Search for the cell housing the specified text and yield its (X, Y) center coordinate. 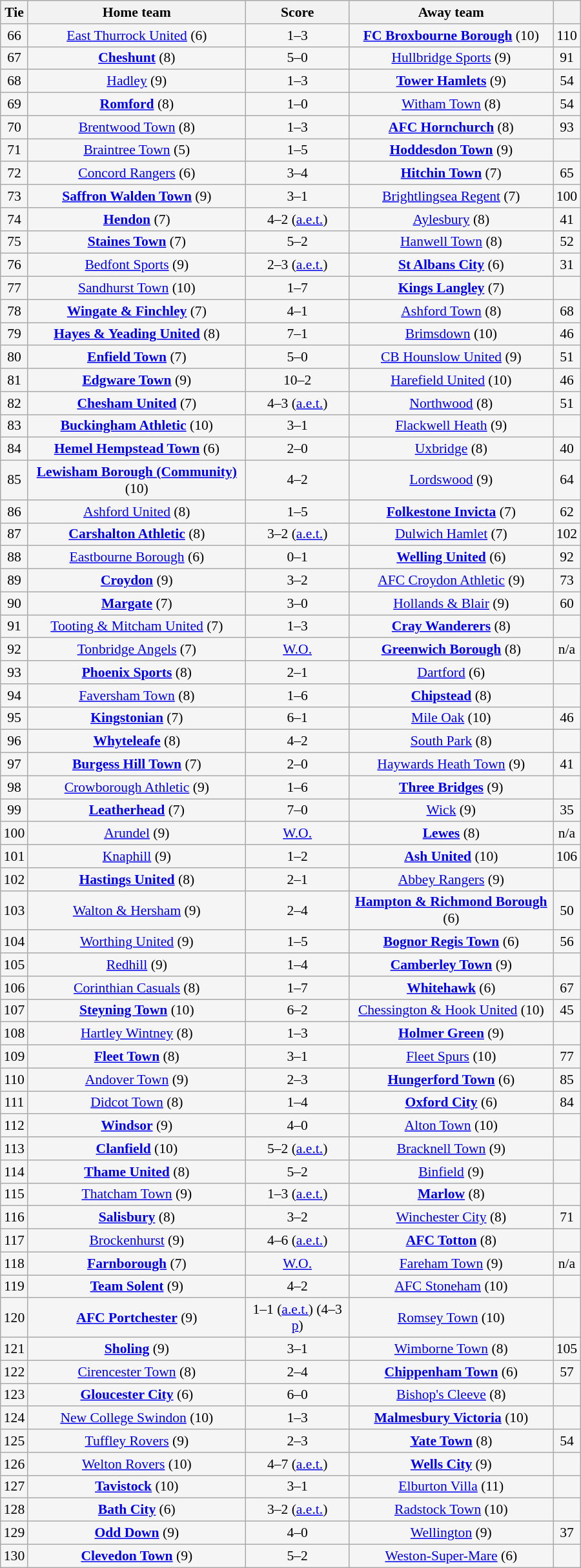
121 (14, 1349)
Witham Town (8) (451, 105)
East Thurrock United (6) (137, 35)
Haywards Heath Town (9) (451, 765)
4–1 (297, 311)
1–0 (297, 105)
Dulwich Hamlet (7) (451, 534)
4–3 (a.e.t.) (297, 403)
Concord Rangers (6) (137, 174)
117 (14, 1241)
Flackwell Heath (9) (451, 426)
Didcot Town (8) (137, 1103)
Tavistock (10) (137, 1487)
Fareham Town (9) (451, 1263)
Cheshunt (8) (137, 58)
109 (14, 1057)
Sandhurst Town (10) (137, 288)
Croydon (9) (137, 581)
Brightlingsea Regent (7) (451, 196)
Hendon (7) (137, 219)
Phoenix Sports (8) (137, 672)
Sholing (9) (137, 1349)
Staines Town (7) (137, 242)
Brentwood Town (8) (137, 127)
Three Bridges (9) (451, 787)
Wingate & Finchley (7) (137, 311)
86 (14, 512)
Bognor Regis Town (6) (451, 942)
101 (14, 856)
Hullbridge Sports (9) (451, 58)
5–2 (a.e.t.) (297, 1149)
118 (14, 1263)
Andover Town (9) (137, 1080)
4–6 (a.e.t.) (297, 1241)
Brockenhurst (9) (137, 1241)
Binfield (9) (451, 1172)
112 (14, 1126)
Salisbury (8) (137, 1218)
Wimborne Town (8) (451, 1349)
Hartley Wintney (8) (137, 1034)
Knaphill (9) (137, 856)
Romford (8) (137, 105)
Lewes (8) (451, 834)
Score (297, 12)
Thame United (8) (137, 1172)
128 (14, 1510)
Malmesbury Victoria (10) (451, 1418)
97 (14, 765)
AFC Stoneham (10) (451, 1287)
120 (14, 1318)
Folkestone Invicta (7) (451, 512)
Redhill (9) (137, 965)
Walton & Hersham (9) (137, 910)
65 (567, 174)
74 (14, 219)
Northwood (8) (451, 403)
87 (14, 534)
98 (14, 787)
1–3 (a.e.t.) (297, 1194)
31 (567, 265)
Chesham United (7) (137, 403)
Fleet Town (8) (137, 1057)
Abbey Rangers (9) (451, 879)
Welling United (6) (451, 558)
Saffron Walden Town (9) (137, 196)
Hadley (9) (137, 81)
Bath City (6) (137, 1510)
Hastings United (8) (137, 879)
Eastbourne Borough (6) (137, 558)
Uxbridge (8) (451, 449)
6–0 (297, 1395)
66 (14, 35)
81 (14, 380)
Aylesbury (8) (451, 219)
Tooting & Mitcham United (7) (137, 627)
Tie (14, 12)
107 (14, 1010)
Cray Wanderers (8) (451, 627)
2–3 (a.e.t.) (297, 265)
3–4 (297, 174)
Yate Town (8) (451, 1441)
96 (14, 741)
113 (14, 1149)
Chessington & Hook United (10) (451, 1010)
123 (14, 1395)
108 (14, 1034)
50 (567, 910)
Bishop's Cleeve (8) (451, 1395)
99 (14, 810)
Clanfield (10) (137, 1149)
St Albans City (6) (451, 265)
Home team (137, 12)
Crowborough Athletic (9) (137, 787)
AFC Croydon Athletic (9) (451, 581)
0–1 (297, 558)
Faversham Town (8) (137, 696)
69 (14, 105)
Alton Town (10) (451, 1126)
62 (567, 512)
AFC Portchester (9) (137, 1318)
111 (14, 1103)
Chipstead (8) (451, 696)
Lordswood (9) (451, 480)
37 (567, 1533)
Romsey Town (10) (451, 1318)
Ashford Town (8) (451, 311)
1–1 (a.e.t.) (4–3 p) (297, 1318)
70 (14, 127)
6–1 (297, 718)
127 (14, 1487)
Bedfont Sports (9) (137, 265)
82 (14, 403)
4–2 (a.e.t.) (297, 219)
80 (14, 357)
88 (14, 558)
57 (567, 1372)
79 (14, 334)
Team Solent (9) (137, 1287)
56 (567, 942)
83 (14, 426)
Wells City (9) (451, 1464)
Thatcham Town (9) (137, 1194)
89 (14, 581)
New College Swindon (10) (137, 1418)
Cirencester Town (8) (137, 1372)
35 (567, 810)
103 (14, 910)
AFC Hornchurch (8) (451, 127)
10–2 (297, 380)
Leatherhead (7) (137, 810)
Margate (7) (137, 603)
52 (567, 242)
Hitchin Town (7) (451, 174)
Greenwich Borough (8) (451, 650)
Welton Rovers (10) (137, 1464)
130 (14, 1556)
116 (14, 1218)
Radstock Town (10) (451, 1510)
Whitehawk (6) (451, 988)
Farnborough (7) (137, 1263)
75 (14, 242)
Braintree Town (5) (137, 150)
Windsor (9) (137, 1126)
Hoddesdon Town (9) (451, 150)
1–2 (297, 856)
Tower Hamlets (9) (451, 81)
Wellington (9) (451, 1533)
Hampton & Richmond Borough (6) (451, 910)
3–0 (297, 603)
Elburton Villa (11) (451, 1487)
72 (14, 174)
Worthing United (9) (137, 942)
95 (14, 718)
45 (567, 1010)
126 (14, 1464)
Hollands & Blair (9) (451, 603)
122 (14, 1372)
Fleet Spurs (10) (451, 1057)
114 (14, 1172)
Edgware Town (9) (137, 380)
Away team (451, 12)
Kingstonian (7) (137, 718)
South Park (8) (451, 741)
Burgess Hill Town (7) (137, 765)
Hemel Hempstead Town (6) (137, 449)
40 (567, 449)
Oxford City (6) (451, 1103)
Steyning Town (10) (137, 1010)
78 (14, 311)
AFC Totton (8) (451, 1241)
Camberley Town (9) (451, 965)
Marlow (8) (451, 1194)
94 (14, 696)
Holmer Green (9) (451, 1034)
124 (14, 1418)
Hanwell Town (8) (451, 242)
Buckingham Athletic (10) (137, 426)
Clevedon Town (9) (137, 1556)
125 (14, 1441)
Enfield Town (7) (137, 357)
90 (14, 603)
Harefield United (10) (451, 380)
Bracknell Town (9) (451, 1149)
Ashford United (8) (137, 512)
Gloucester City (6) (137, 1395)
Wick (9) (451, 810)
Arundel (9) (137, 834)
129 (14, 1533)
Winchester City (8) (451, 1218)
7–1 (297, 334)
60 (567, 603)
Corinthian Casuals (8) (137, 988)
CB Hounslow United (9) (451, 357)
115 (14, 1194)
Mile Oak (10) (451, 718)
Brimsdown (10) (451, 334)
7–0 (297, 810)
64 (567, 480)
FC Broxbourne Borough (10) (451, 35)
Chippenham Town (6) (451, 1372)
Lewisham Borough (Community) (10) (137, 480)
104 (14, 942)
Hayes & Yeading United (8) (137, 334)
Hungerford Town (6) (451, 1080)
6–2 (297, 1010)
119 (14, 1287)
Weston-Super-Mare (6) (451, 1556)
4–7 (a.e.t.) (297, 1464)
76 (14, 265)
Ash United (10) (451, 856)
Kings Langley (7) (451, 288)
Carshalton Athletic (8) (137, 534)
Dartford (6) (451, 672)
Tonbridge Angels (7) (137, 650)
Odd Down (9) (137, 1533)
Whyteleafe (8) (137, 741)
Tuffley Rovers (9) (137, 1441)
